Return [X, Y] of the center of cell containing provided text 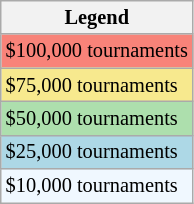
$75,000 tournaments [97, 85]
$50,000 tournaments [97, 118]
$25,000 tournaments [97, 152]
$10,000 tournaments [97, 186]
Legend [97, 17]
$100,000 tournaments [97, 51]
